Extract the [X, Y] coordinate from the center of the cell holding the provided text.  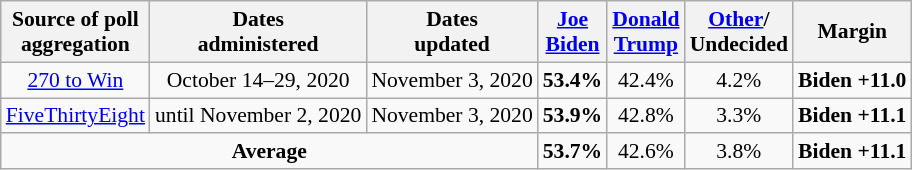
270 to Win [76, 80]
4.2% [739, 80]
FiveThirtyEight [76, 116]
53.7% [572, 152]
Source of pollaggregation [76, 32]
Average [270, 152]
Dates administered [258, 32]
3.8% [739, 152]
Dates updated [452, 32]
3.3% [739, 116]
Other/Undecided [739, 32]
JoeBiden [572, 32]
Margin [852, 32]
53.9% [572, 116]
53.4% [572, 80]
42.4% [646, 80]
42.6% [646, 152]
DonaldTrump [646, 32]
42.8% [646, 116]
until November 2, 2020 [258, 116]
Biden +11.0 [852, 80]
October 14–29, 2020 [258, 80]
